Return (x, y) of the center of cell containing provided text 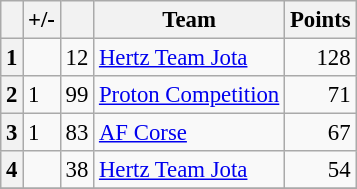
AF Corse (190, 133)
Proton Competition (190, 95)
3 (12, 133)
+/- (42, 20)
54 (320, 170)
67 (320, 133)
Team (190, 20)
2 (12, 95)
99 (76, 95)
12 (76, 58)
83 (76, 133)
4 (12, 170)
71 (320, 95)
38 (76, 170)
Points (320, 20)
128 (320, 58)
